Scan for the cell matching the given text and deliver its [X, Y] coordinate at center. 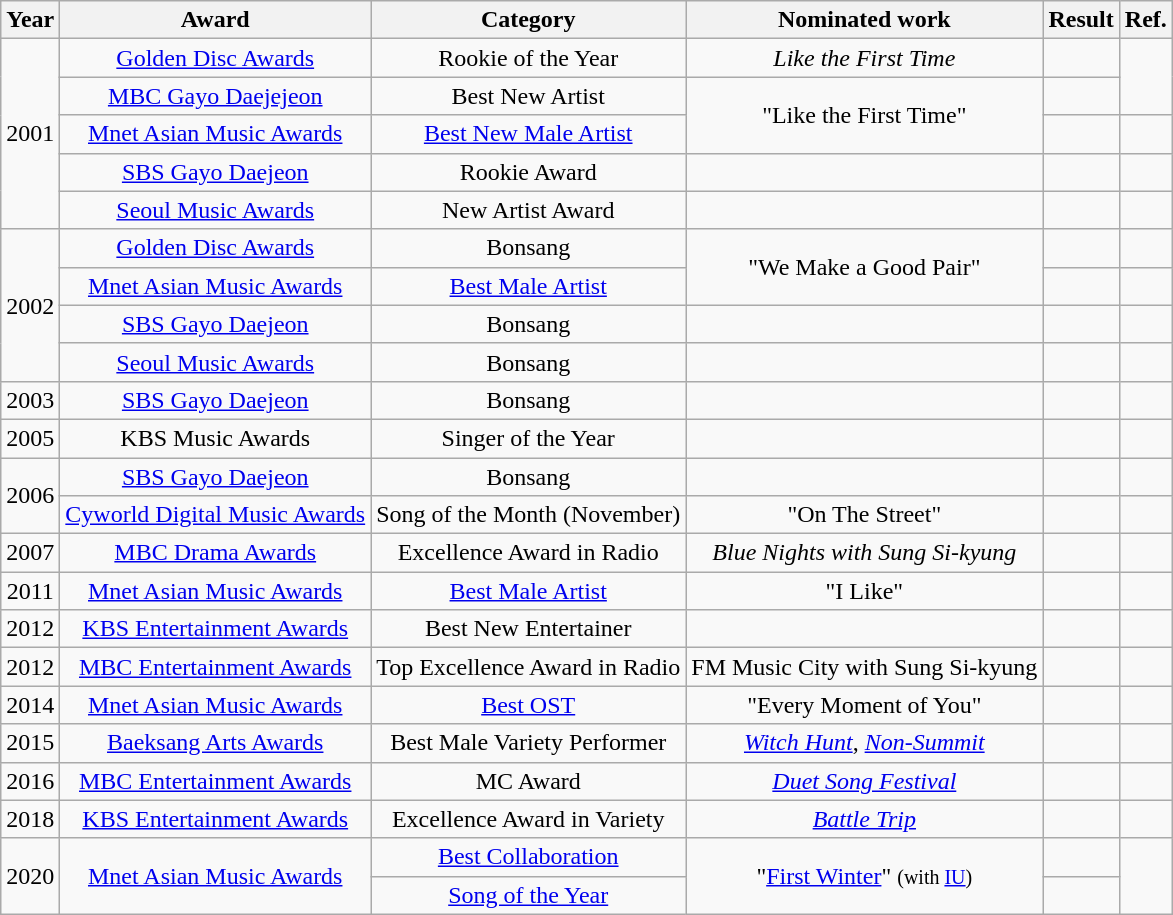
"I Like" [864, 591]
Best Collaboration [528, 857]
Song of the Year [528, 895]
Witch Hunt, Non-Summit [864, 743]
"On The Street" [864, 515]
KBS Music Awards [216, 438]
Singer of the Year [528, 438]
Best OST [528, 705]
2015 [30, 743]
2014 [30, 705]
New Artist Award [528, 210]
MBC Drama Awards [216, 553]
Category [528, 20]
MBC Gayo Daejejeon [216, 96]
Nominated work [864, 20]
Blue Nights with Sung Si-kyung [864, 553]
Award [216, 20]
Ref. [1146, 20]
Year [30, 20]
2007 [30, 553]
Rookie Award [528, 172]
Song of the Month (November) [528, 515]
"We Make a Good Pair" [864, 267]
Baeksang Arts Awards [216, 743]
Rookie of the Year [528, 58]
Top Excellence Award in Radio [528, 667]
Result [1081, 20]
2018 [30, 819]
2003 [30, 400]
Battle Trip [864, 819]
2016 [30, 781]
2011 [30, 591]
Excellence Award in Radio [528, 553]
Excellence Award in Variety [528, 819]
FM Music City with Sung Si-kyung [864, 667]
Best New Entertainer [528, 629]
2002 [30, 305]
"First Winter" (with IU) [864, 876]
"Every Moment of You" [864, 705]
MC Award [528, 781]
2001 [30, 134]
Like the First Time [864, 58]
2020 [30, 876]
Best New Male Artist [528, 134]
2006 [30, 496]
Best Male Variety Performer [528, 743]
2005 [30, 438]
Duet Song Festival [864, 781]
Best New Artist [528, 96]
"Like the First Time" [864, 115]
Cyworld Digital Music Awards [216, 515]
